Extract the (X, Y) coordinate from the center of the cell holding the provided text.  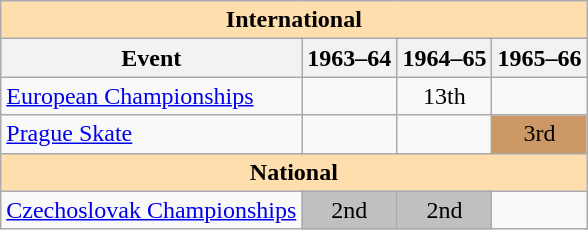
1963–64 (350, 58)
1965–66 (540, 58)
European Championships (152, 96)
13th (444, 96)
Event (152, 58)
3rd (540, 134)
1964–65 (444, 58)
National (294, 172)
International (294, 20)
Prague Skate (152, 134)
Czechoslovak Championships (152, 210)
